Return the [x, y] coordinate for the center point of the cell that contains the specified text.  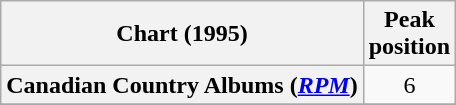
Peakposition [409, 34]
Canadian Country Albums (RPM) [182, 85]
6 [409, 85]
Chart (1995) [182, 34]
